For the text-containing cell, return its midpoint in (X, Y) coordinate format. 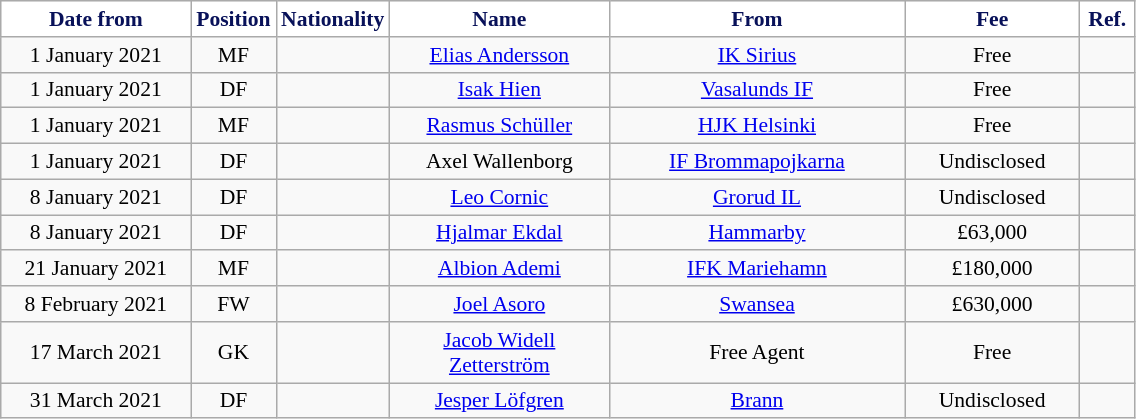
FW (234, 304)
Vasalunds IF (756, 90)
IK Sirius (756, 55)
Nationality (332, 19)
31 March 2021 (96, 401)
From (756, 19)
21 January 2021 (96, 269)
Joel Asoro (499, 304)
Albion Ademi (499, 269)
Isak Hien (499, 90)
Leo Cornic (499, 197)
Hammarby (756, 233)
Grorud IL (756, 197)
£180,000 (992, 269)
Elias Andersson (499, 55)
Free Agent (756, 352)
IF Brommapojkarna (756, 162)
Jacob Widell Zetterström (499, 352)
8 February 2021 (96, 304)
Fee (992, 19)
Axel Wallenborg (499, 162)
Brann (756, 401)
IFK Mariehamn (756, 269)
Swansea (756, 304)
Position (234, 19)
Rasmus Schüller (499, 126)
HJK Helsinki (756, 126)
Ref. (1108, 19)
Date from (96, 19)
£63,000 (992, 233)
Jesper Löfgren (499, 401)
GK (234, 352)
Name (499, 19)
17 March 2021 (96, 352)
Hjalmar Ekdal (499, 233)
£630,000 (992, 304)
